Return the [X, Y] coordinate for the center point of the cell that contains the specified text.  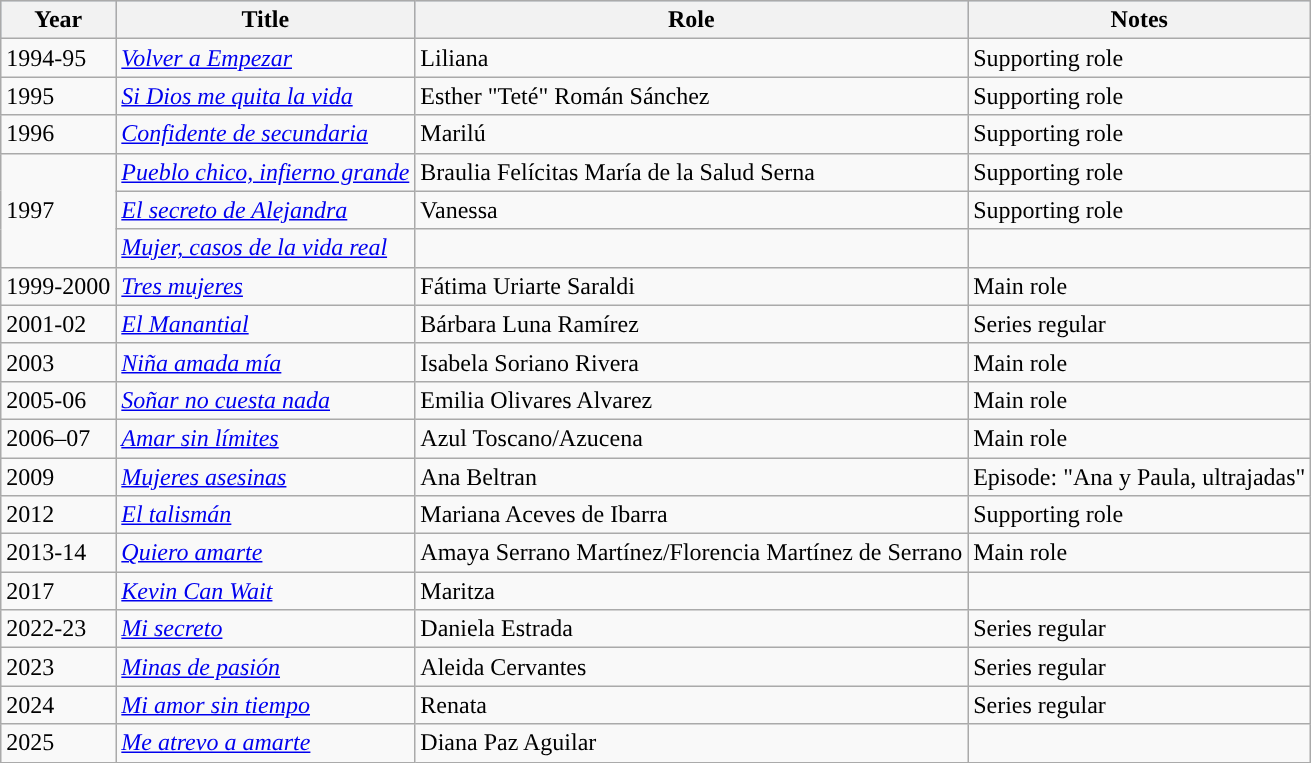
Bárbara Luna Ramírez [692, 324]
El Manantial [266, 324]
Liliana [692, 58]
Episode: "Ana y Paula, ultrajadas" [1140, 477]
2023 [58, 667]
Braulia Felícitas María de la Salud Serna [692, 172]
2017 [58, 591]
Fátima Uriarte Saraldi [692, 286]
Title [266, 20]
Si Dios me quita la vida [266, 96]
2013-14 [58, 553]
Tres mujeres [266, 286]
Marilú [692, 134]
Daniela Estrada [692, 629]
El talismán [266, 515]
Minas de pasión [266, 667]
Quiero amarte [266, 553]
Volver a Empezar [266, 58]
2025 [58, 743]
Aleida Cervantes [692, 667]
1996 [58, 134]
1997 [58, 210]
Isabela Soriano Rivera [692, 362]
Vanessa [692, 210]
El secreto de Alejandra [266, 210]
Maritza [692, 591]
2012 [58, 515]
Role [692, 20]
Year [58, 20]
2022-23 [58, 629]
Mariana Aceves de Ibarra [692, 515]
Mi amor sin tiempo [266, 705]
Confidente de secundaria [266, 134]
Amar sin límites [266, 438]
Soñar no cuesta nada [266, 400]
2024 [58, 705]
2003 [58, 362]
Amaya Serrano Martínez/Florencia Martínez de Serrano [692, 553]
Notes [1140, 20]
2001-02 [58, 324]
Renata [692, 705]
Pueblo chico, infierno grande [266, 172]
Me atrevo a amarte [266, 743]
2009 [58, 477]
2005-06 [58, 400]
1995 [58, 96]
2006–07 [58, 438]
Esther "Teté" Román Sánchez [692, 96]
Azul Toscano/Azucena [692, 438]
Kevin Can Wait [266, 591]
Mi secreto [266, 629]
Mujer, casos de la vida real [266, 248]
1994-95 [58, 58]
Niña amada mía [266, 362]
Mujeres asesinas [266, 477]
Ana Beltran [692, 477]
Diana Paz Aguilar [692, 743]
1999-2000 [58, 286]
Emilia Olivares Alvarez [692, 400]
